Output the [X, Y] coordinate of the center of the cell containing the given text.  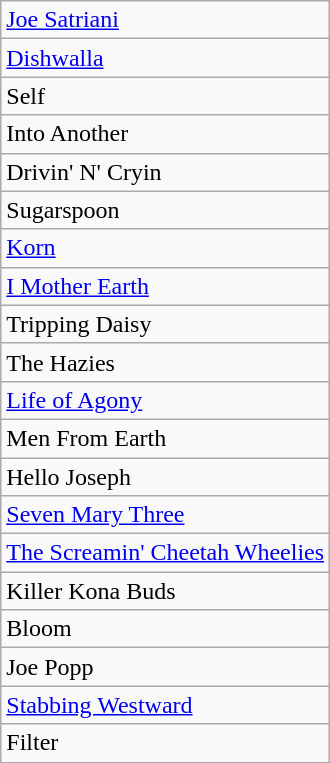
Tripping Daisy [166, 324]
I Mother Earth [166, 286]
Men From Earth [166, 438]
Joe Satriani [166, 20]
Self [166, 96]
Drivin' N' Cryin [166, 172]
Stabbing Westward [166, 705]
The Hazies [166, 362]
Bloom [166, 629]
Dishwalla [166, 58]
Joe Popp [166, 667]
Sugarspoon [166, 210]
Life of Agony [166, 400]
The Screamin' Cheetah Wheelies [166, 553]
Hello Joseph [166, 477]
Filter [166, 743]
Into Another [166, 134]
Killer Kona Buds [166, 591]
Seven Mary Three [166, 515]
Korn [166, 248]
